Locate the cell with the specified text and output its [X, Y] center coordinate. 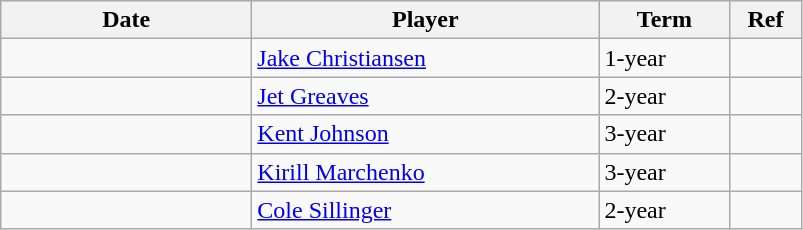
Jet Greaves [426, 96]
Date [126, 20]
Cole Sillinger [426, 210]
Ref [766, 20]
Jake Christiansen [426, 58]
Kirill Marchenko [426, 172]
Term [664, 20]
Kent Johnson [426, 134]
1-year [664, 58]
Player [426, 20]
